Search for the cell housing the specified text and yield its (x, y) center coordinate. 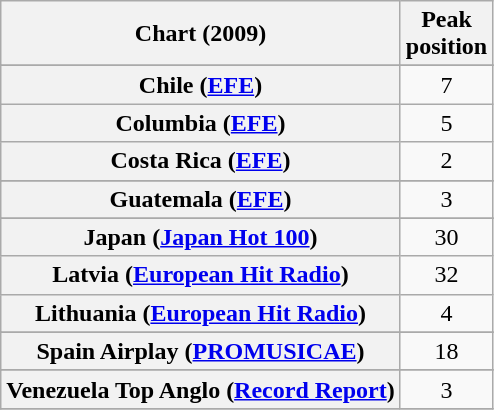
Costa Rica (EFE) (201, 161)
4 (446, 313)
Chart (2009) (201, 34)
Columbia (EFE) (201, 123)
Guatemala (EFE) (201, 199)
Venezuela Top Anglo (Record Report) (201, 389)
32 (446, 275)
Japan (Japan Hot 100) (201, 237)
Latvia (European Hit Radio) (201, 275)
30 (446, 237)
2 (446, 161)
Lithuania (European Hit Radio) (201, 313)
Spain Airplay (PROMUSICAE) (201, 351)
5 (446, 123)
18 (446, 351)
Peakposition (446, 34)
7 (446, 85)
Chile (EFE) (201, 85)
